Provide the [X, Y] coordinate of the cell's center where the given text is located.  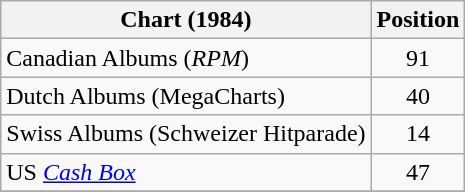
Chart (1984) [186, 20]
47 [418, 172]
US Cash Box [186, 172]
40 [418, 96]
Swiss Albums (Schweizer Hitparade) [186, 134]
Dutch Albums (MegaCharts) [186, 96]
Position [418, 20]
Canadian Albums (RPM) [186, 58]
14 [418, 134]
91 [418, 58]
